Detect which cell encompasses the target text, then output its [x, y] center coordinate. 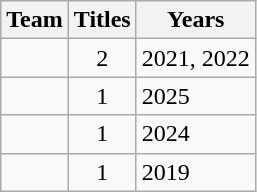
Years [196, 20]
Team [35, 20]
2025 [196, 96]
2024 [196, 134]
2021, 2022 [196, 58]
2 [102, 58]
Titles [102, 20]
2019 [196, 172]
